Search for the cell housing the specified text and yield its [X, Y] center coordinate. 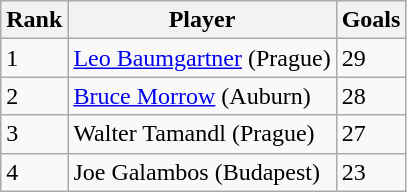
Walter Tamandl (Prague) [202, 134]
Joe Galambos (Budapest) [202, 172]
4 [34, 172]
2 [34, 96]
Bruce Morrow (Auburn) [202, 96]
Player [202, 20]
Rank [34, 20]
1 [34, 58]
3 [34, 134]
23 [371, 172]
28 [371, 96]
29 [371, 58]
Goals [371, 20]
Leo Baumgartner (Prague) [202, 58]
27 [371, 134]
